Return [x, y] of the center of cell containing provided text 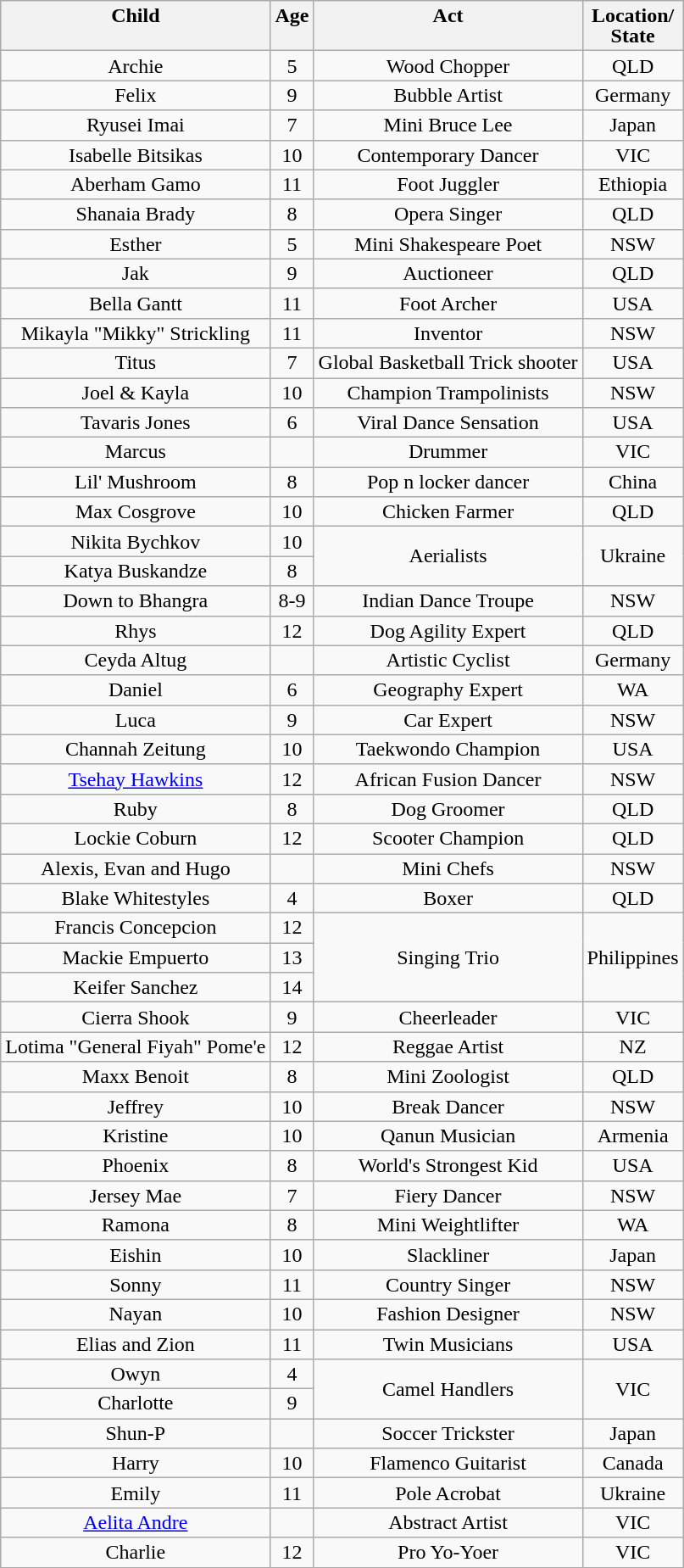
Isabelle Bitsikas [136, 154]
Jeffrey [136, 1106]
Cierra Shook [136, 1018]
Opera Singer [448, 214]
Rhys [136, 631]
Katya Buskandze [136, 572]
Twin Musicians [448, 1345]
Ramona [136, 1225]
NZ [632, 1046]
Charlie [136, 1552]
Canada [632, 1464]
Esther [136, 244]
China [632, 482]
Mikayla "Mikky" Strickling [136, 332]
Tsehay Hawkins [136, 778]
Dog Groomer [448, 809]
Alexis, Evan and Hugo [136, 868]
Fashion Designer [448, 1314]
Felix [136, 95]
African Fusion Dancer [448, 778]
Champion Trampolinists [448, 393]
Mini Chefs [448, 868]
Dog Agility Expert [448, 631]
Elias and Zion [136, 1345]
Max Cosgrove [136, 512]
Titus [136, 363]
Abstract Artist [448, 1523]
Francis Concepcion [136, 928]
Shanaia Brady [136, 214]
World's Strongest Kid [448, 1165]
Ethiopia [632, 185]
Taekwondo Champion [448, 750]
Fiery Dancer [448, 1196]
Act [448, 25]
Mini Weightlifter [448, 1225]
Wood Chopper [448, 66]
Car Expert [448, 719]
Aelita Andre [136, 1523]
Lockie Coburn [136, 838]
Artistic Cyclist [448, 660]
Emily [136, 1493]
Owyn [136, 1374]
Viral Dance Sensation [448, 422]
Soccer Trickster [448, 1433]
Contemporary Dancer [448, 154]
Joel & Kayla [136, 393]
Shun-P [136, 1433]
Charlotte [136, 1404]
Keifer Sanchez [136, 987]
Sonny [136, 1284]
Child [136, 25]
Foot Archer [448, 304]
Mackie Empuerto [136, 958]
Bella Gantt [136, 304]
Mini Zoologist [448, 1077]
Singing Trio [448, 958]
Harry [136, 1464]
8-9 [292, 600]
Break Dancer [448, 1106]
Channah Zeitung [136, 750]
Armenia [632, 1136]
Nayan [136, 1314]
Location/State [632, 25]
Chicken Farmer [448, 512]
Global Basketball Trick shooter [448, 363]
Foot Juggler [448, 185]
Archie [136, 66]
Geography Expert [448, 690]
Lil' Mushroom [136, 482]
Bubble Artist [448, 95]
Blake Whitestyles [136, 899]
Maxx Benoit [136, 1077]
Slackliner [448, 1255]
Ruby [136, 809]
Pro Yo-Yoer [448, 1552]
Age [292, 25]
Boxer [448, 899]
Kristine [136, 1136]
Ceyda Altug [136, 660]
Pole Acrobat [448, 1493]
Jak [136, 273]
Inventor [448, 332]
Pop n locker dancer [448, 482]
Mini Shakespeare Poet [448, 244]
Down to Bhangra [136, 600]
Indian Dance Troupe [448, 600]
Marcus [136, 453]
Eishin [136, 1255]
Cheerleader [448, 1018]
Country Singer [448, 1284]
Drummer [448, 453]
14 [292, 987]
Mini Bruce Lee [448, 126]
Tavaris Jones [136, 422]
Lotima "General Fiyah" Pome'e [136, 1046]
Nikita Bychkov [136, 541]
Phoenix [136, 1165]
Aberham Gamo [136, 185]
Camel Handlers [448, 1389]
Reggae Artist [448, 1046]
Aerialists [448, 556]
Jersey Mae [136, 1196]
Qanun Musician [448, 1136]
Flamenco Guitarist [448, 1464]
Daniel [136, 690]
Philippines [632, 958]
13 [292, 958]
Luca [136, 719]
Scooter Champion [448, 838]
Ryusei Imai [136, 126]
Auctioneer [448, 273]
